Search for the cell housing the specified text and yield its [X, Y] center coordinate. 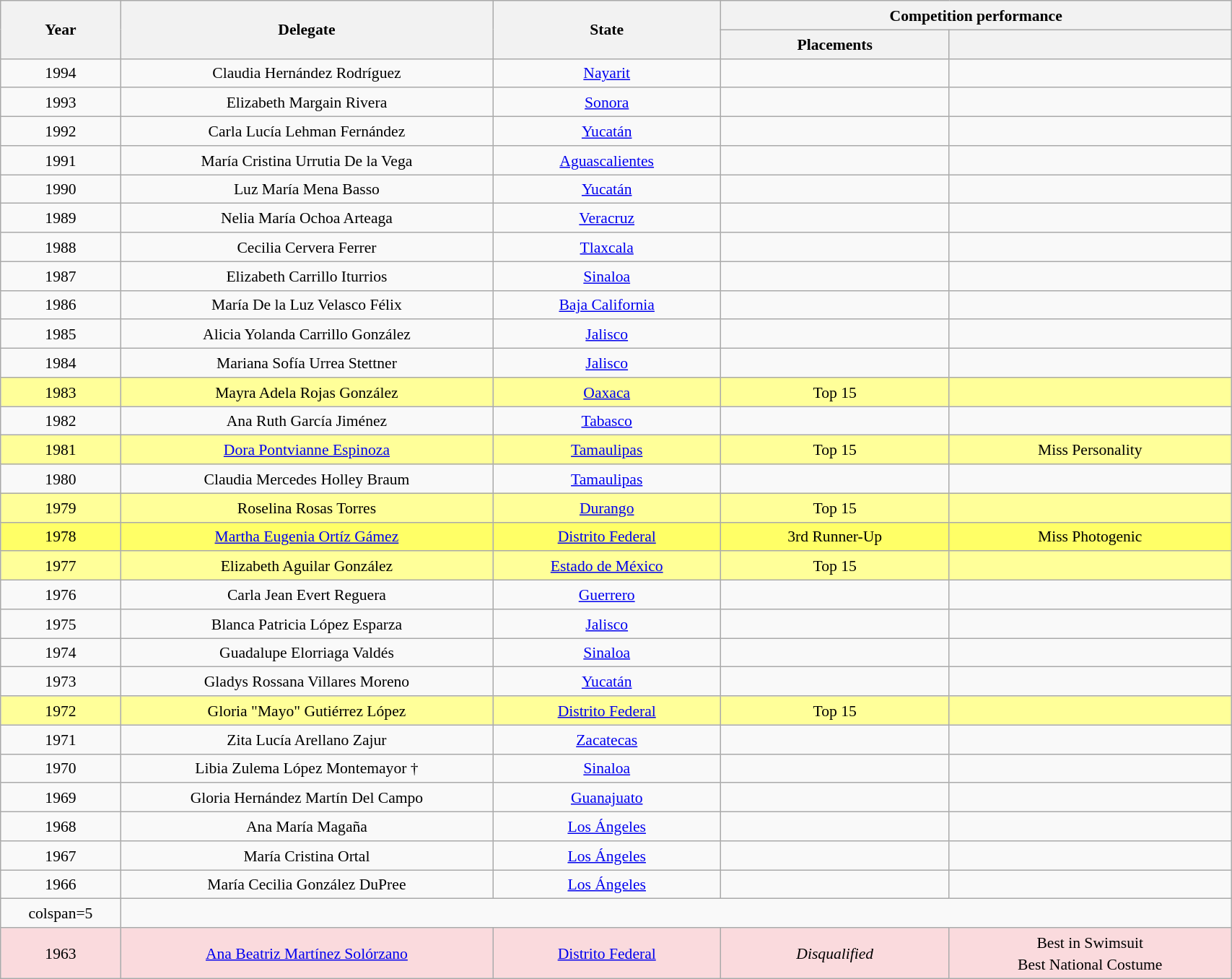
1975 [61, 624]
1973 [61, 682]
Year [61, 30]
Competition performance [976, 15]
1971 [61, 739]
Guerrero [607, 595]
Elizabeth Margain Rivera [307, 103]
colspan=5 [61, 913]
1984 [61, 363]
Claudia Mercedes Holley Braum [307, 479]
1993 [61, 103]
Gloria "Mayo" Gutiérrez López [307, 710]
1988 [61, 247]
1990 [61, 189]
1983 [61, 392]
1974 [61, 653]
Nelia María Ochoa Arteaga [307, 218]
1968 [61, 827]
Mayra Adela Rojas González [307, 392]
María Cecilia González DuPree [307, 884]
1985 [61, 334]
Mariana Sofía Urrea Stettner [307, 363]
1986 [61, 305]
1967 [61, 856]
1982 [61, 421]
1977 [61, 566]
Disqualified [835, 953]
Placements [835, 44]
Best in SwimsuitBest National Costume [1090, 953]
State [607, 30]
Oaxaca [607, 392]
1963 [61, 953]
Cecilia Cervera Ferrer [307, 247]
Miss Photogenic [1090, 536]
Dora Pontvianne Espinoza [307, 450]
Blanca Patricia López Esparza [307, 624]
Tabasco [607, 421]
Gloria Hernández Martín Del Campo [307, 798]
Estado de México [607, 566]
Carla Lucía Lehman Fernández [307, 131]
Aguascalientes [607, 160]
Roselina Rosas Torres [307, 508]
1970 [61, 768]
Alicia Yolanda Carrillo González [307, 334]
Durango [607, 508]
1976 [61, 595]
1972 [61, 710]
Elizabeth Carrillo Iturrios [307, 276]
1978 [61, 536]
Sonora [607, 103]
1991 [61, 160]
1989 [61, 218]
1980 [61, 479]
María Cristina Urrutia De la Vega [307, 160]
Ana Ruth García Jiménez [307, 421]
3rd Runner-Up [835, 536]
1994 [61, 73]
1987 [61, 276]
María De la Luz Velasco Félix [307, 305]
Carla Jean Evert Reguera [307, 595]
Luz María Mena Basso [307, 189]
1969 [61, 798]
Veracruz [607, 218]
Martha Eugenia Ortíz Gámez [307, 536]
Libia Zulema López Montemayor † [307, 768]
María Cristina Ortal [307, 856]
1979 [61, 508]
Nayarit [607, 73]
Guadalupe Elorriaga Valdés [307, 653]
Claudia Hernández Rodríguez [307, 73]
Miss Personality [1090, 450]
Elizabeth Aguilar González [307, 566]
1981 [61, 450]
1992 [61, 131]
Zacatecas [607, 739]
1966 [61, 884]
Ana Beatriz Martínez Solórzano [307, 953]
Guanajuato [607, 798]
Gladys Rossana Villares Moreno [307, 682]
Baja California [607, 305]
Zita Lucía Arellano Zajur [307, 739]
Delegate [307, 30]
Tlaxcala [607, 247]
Ana María Magaña [307, 827]
